Detect which cell encompasses the target text, then output its (X, Y) center coordinate. 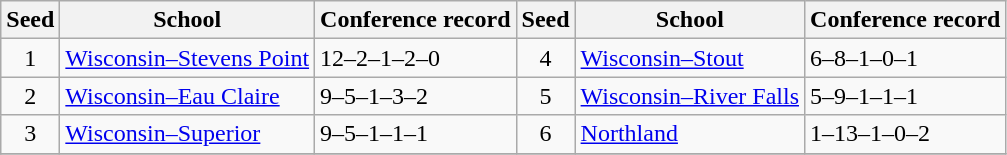
2 (30, 96)
Northland (690, 134)
1–13–1–0–2 (906, 134)
3 (30, 134)
6–8–1–0–1 (906, 58)
6 (546, 134)
12–2–1–2–0 (416, 58)
9–5–1–3–2 (416, 96)
5–9–1–1–1 (906, 96)
Wisconsin–Eau Claire (188, 96)
1 (30, 58)
Wisconsin–Superior (188, 134)
Wisconsin–Stout (690, 58)
5 (546, 96)
9–5–1–1–1 (416, 134)
Wisconsin–Stevens Point (188, 58)
Wisconsin–River Falls (690, 96)
4 (546, 58)
